Capture the cell that displays the provided text and extract its [x, y] central coordinate. 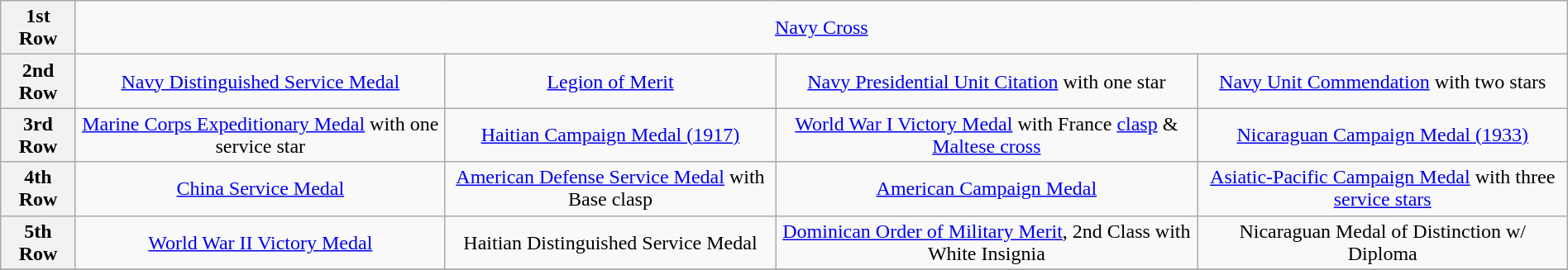
Navy Unit Commendation with two stars [1383, 81]
Nicaraguan Medal of Distinction w/ Diploma [1383, 243]
American Campaign Medal [987, 188]
1st Row [38, 28]
3rd Row [38, 135]
Navy Cross [821, 28]
4th Row [38, 188]
Marine Corps Expeditionary Medal with one service star [260, 135]
Nicaraguan Campaign Medal (1933) [1383, 135]
5th Row [38, 243]
Asiatic-Pacific Campaign Medal with three service stars [1383, 188]
Navy Distinguished Service Medal [260, 81]
World War II Victory Medal [260, 243]
China Service Medal [260, 188]
Haitian Distinguished Service Medal [610, 243]
Dominican Order of Military Merit, 2nd Class with White Insignia [987, 243]
Legion of Merit [610, 81]
Haitian Campaign Medal (1917) [610, 135]
2nd Row [38, 81]
World War I Victory Medal with France clasp & Maltese cross [987, 135]
American Defense Service Medal with Base clasp [610, 188]
Navy Presidential Unit Citation with one star [987, 81]
